Determine the (x, y) coordinate at the center of the cell enclosing the given text.  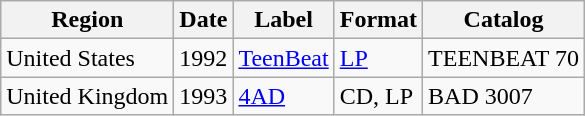
4AD (284, 96)
TEENBEAT 70 (504, 58)
CD, LP (378, 96)
Date (204, 20)
United Kingdom (88, 96)
1992 (204, 58)
United States (88, 58)
Catalog (504, 20)
Label (284, 20)
BAD 3007 (504, 96)
LP (378, 58)
Region (88, 20)
TeenBeat (284, 58)
1993 (204, 96)
Format (378, 20)
